For the text-containing cell, return its midpoint in (x, y) coordinate format. 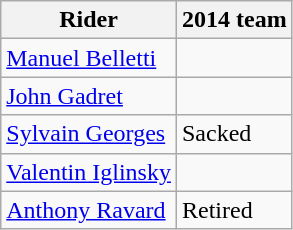
Sylvain Georges (89, 134)
Valentin Iglinsky (89, 172)
2014 team (234, 20)
Anthony Ravard (89, 210)
John Gadret (89, 96)
Manuel Belletti (89, 58)
Retired (234, 210)
Rider (89, 20)
Sacked (234, 134)
